Return the (x, y) coordinate for the center point of the cell that contains the specified text.  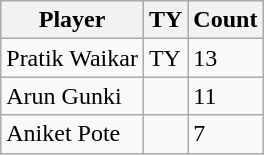
11 (226, 96)
Arun Gunki (72, 96)
Pratik Waikar (72, 58)
Player (72, 20)
Count (226, 20)
13 (226, 58)
Aniket Pote (72, 134)
7 (226, 134)
